Capture the cell that displays the provided text and extract its [X, Y] central coordinate. 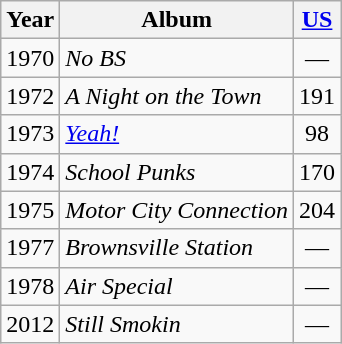
1978 [30, 286]
School Punks [177, 172]
170 [318, 172]
191 [318, 96]
Motor City Connection [177, 210]
Yeah! [177, 134]
1975 [30, 210]
1970 [30, 58]
1977 [30, 248]
Year [30, 20]
Air Special [177, 286]
2012 [30, 324]
1973 [30, 134]
Album [177, 20]
98 [318, 134]
204 [318, 210]
Still Smokin [177, 324]
US [318, 20]
1972 [30, 96]
A Night on the Town [177, 96]
Brownsville Station [177, 248]
No BS [177, 58]
1974 [30, 172]
